Pinpoint the cell where the given text exists, returning its (X, Y) midpoint coordinate. 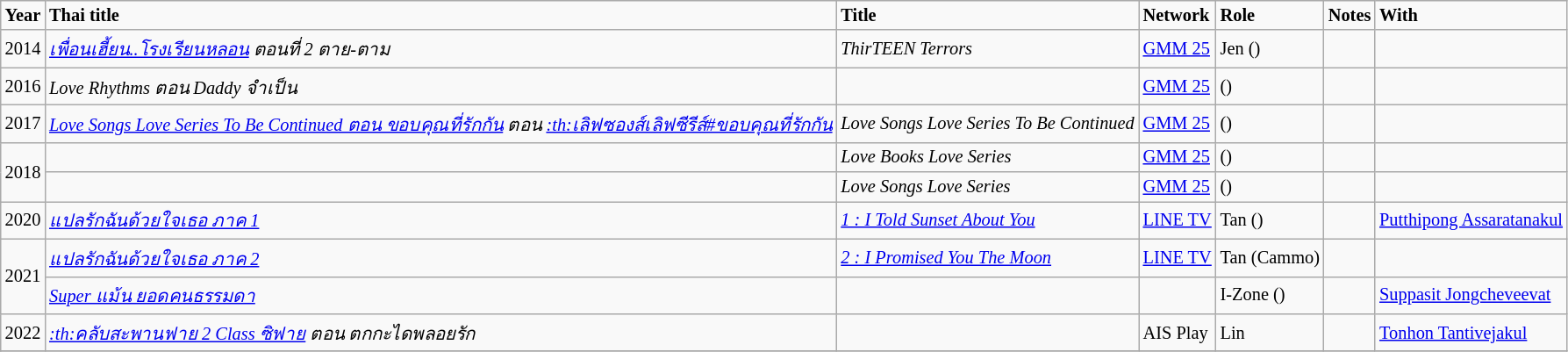
Tan (Cammo) (1271, 258)
2018 (23, 172)
1 : I Told Sunset About You (987, 219)
ThirTEEN Terrors (987, 49)
Putthipong Assaratanakul (1471, 219)
Role (1271, 15)
2016 (23, 86)
I-Zone () (1271, 295)
With (1471, 15)
Suppasit Jongcheveevat (1471, 295)
Super แม้น ยอดคนธรรมดา (440, 295)
Love Rhythms ตอน Daddy จำเป็น (440, 86)
แปลรักฉันด้วยใจเธอ ภาค 2 (440, 258)
Love Books Love Series (987, 157)
เพื่อนเฮี้ยน..โรงเรียนหลอน ตอนที่ 2 ตาย-ตาม (440, 49)
Jen () (1271, 49)
2 : I Promised You The Moon (987, 258)
Love Songs Love Series To Be Continued ตอน ขอบคุณที่รักกัน ตอน :th:เลิฟซองส์เลิฟซีรีส์#ขอบคุณที่รักกัน (440, 123)
2020 (23, 219)
Lin (1271, 332)
2017 (23, 123)
Year (23, 15)
Love Songs Love Series To Be Continued (987, 123)
Tonhon Tantivejakul (1471, 332)
:th:คลับสะพานฟาย 2 Class ซิฟาย ตอน ตกกะไดพลอยรัก (440, 332)
Network (1178, 15)
Love Songs Love Series (987, 187)
Notes (1350, 15)
Tan () (1271, 219)
2021 (23, 276)
AIS Play (1178, 332)
Title (987, 15)
2014 (23, 49)
2022 (23, 332)
แปลรักฉันด้วยใจเธอ ภาค 1 (440, 219)
Thai title (440, 15)
